Capture the cell that displays the provided text and extract its (x, y) central coordinate. 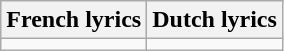
Dutch lyrics (215, 20)
French lyrics (74, 20)
